Identify which cell holds the provided text, then report its [X, Y] central coordinate. 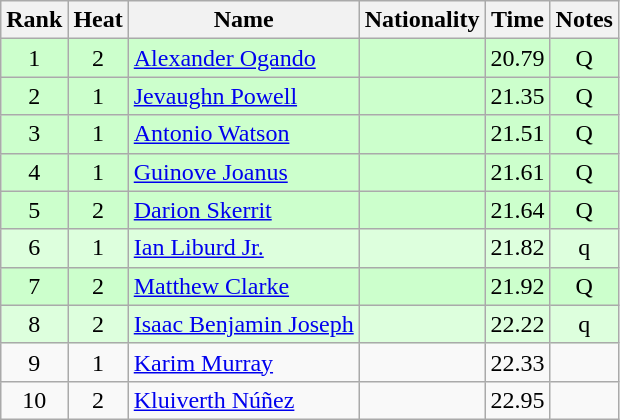
21.61 [518, 172]
Karim Murray [244, 362]
Time [518, 20]
21.35 [518, 96]
Ian Liburd Jr. [244, 248]
Nationality [422, 20]
3 [34, 134]
6 [34, 248]
Antonio Watson [244, 134]
Notes [584, 20]
5 [34, 210]
20.79 [518, 58]
21.92 [518, 286]
Jevaughn Powell [244, 96]
21.51 [518, 134]
Alexander Ogando [244, 58]
Rank [34, 20]
22.95 [518, 400]
Darion Skerrit [244, 210]
22.33 [518, 362]
4 [34, 172]
8 [34, 324]
10 [34, 400]
Name [244, 20]
Matthew Clarke [244, 286]
21.64 [518, 210]
Guinove Joanus [244, 172]
9 [34, 362]
22.22 [518, 324]
Heat [98, 20]
7 [34, 286]
21.82 [518, 248]
Kluiverth Núñez [244, 400]
Isaac Benjamin Joseph [244, 324]
